Detect which cell encompasses the target text, then output its (x, y) center coordinate. 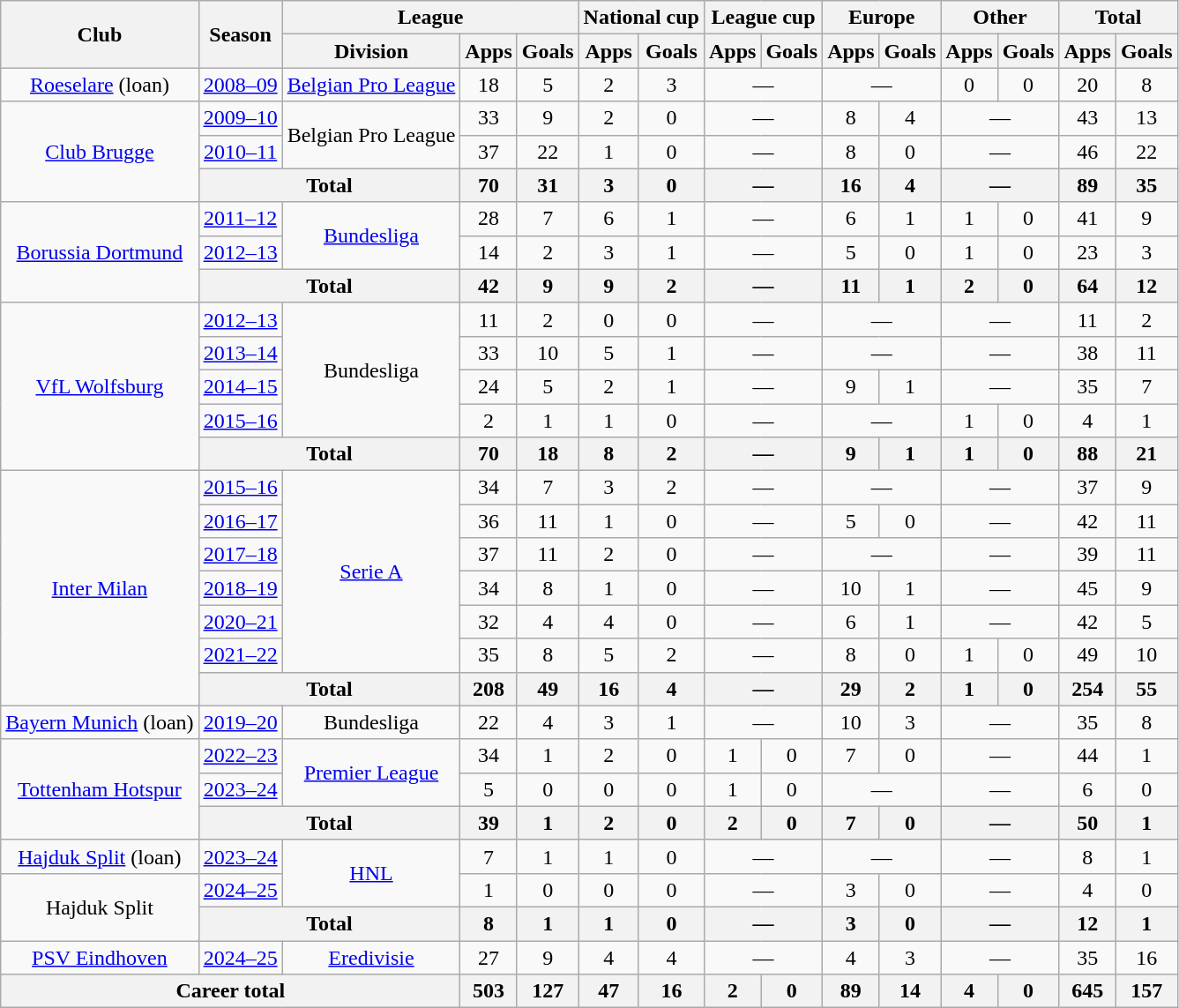
Club Brugge (100, 152)
Bayern Munich (loan) (100, 722)
38 (1087, 353)
League cup (763, 18)
Hajduk Split (loan) (100, 856)
13 (1146, 118)
20 (1087, 85)
36 (489, 521)
2018–19 (240, 588)
2013–14 (240, 353)
254 (1087, 689)
Inter Milan (100, 588)
157 (1146, 991)
45 (1087, 588)
41 (1087, 219)
Other (1000, 18)
28 (489, 219)
31 (548, 185)
Serie A (371, 571)
HNL (371, 873)
127 (548, 991)
2022–23 (240, 756)
47 (608, 991)
National cup (641, 18)
55 (1146, 689)
2008–09 (240, 85)
Eredivisie (371, 957)
Hajduk Split (100, 907)
24 (489, 386)
46 (1087, 152)
44 (1087, 756)
Career total (231, 991)
Premier League (371, 773)
2021–22 (240, 655)
Tottenham Hotspur (100, 789)
League (430, 18)
2019–20 (240, 722)
2016–17 (240, 521)
PSV Eindhoven (100, 957)
2017–18 (240, 555)
645 (1087, 991)
2011–12 (240, 219)
88 (1087, 454)
21 (1146, 454)
23 (1087, 252)
Division (371, 51)
Season (240, 34)
43 (1087, 118)
2014–15 (240, 386)
2020–21 (240, 622)
2009–10 (240, 118)
VfL Wolfsburg (100, 386)
64 (1087, 286)
503 (489, 991)
2010–11 (240, 152)
27 (489, 957)
29 (851, 689)
208 (489, 689)
50 (1087, 823)
Club (100, 34)
32 (489, 622)
Borussia Dortmund (100, 252)
Europe (882, 18)
Roeselare (loan) (100, 85)
